Locate the cell with the specified text and output its [X, Y] center coordinate. 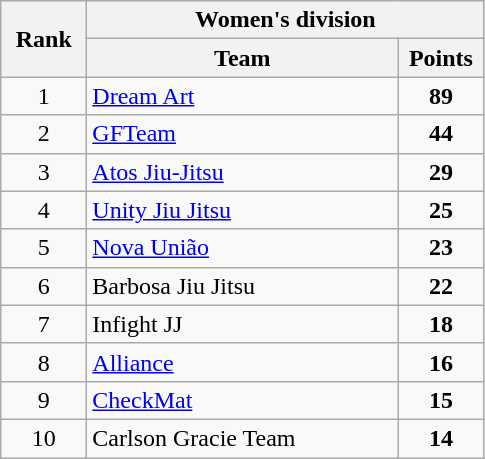
Rank [44, 39]
Unity Jiu Jitsu [242, 210]
Women's division [286, 20]
Team [242, 58]
Infight JJ [242, 324]
GFTeam [242, 134]
Carlson Gracie Team [242, 438]
CheckMat [242, 400]
4 [44, 210]
Dream Art [242, 96]
18 [441, 324]
Atos Jiu-Jitsu [242, 172]
Alliance [242, 362]
9 [44, 400]
10 [44, 438]
5 [44, 248]
29 [441, 172]
1 [44, 96]
44 [441, 134]
6 [44, 286]
Barbosa Jiu Jitsu [242, 286]
7 [44, 324]
16 [441, 362]
89 [441, 96]
25 [441, 210]
Nova União [242, 248]
15 [441, 400]
8 [44, 362]
3 [44, 172]
Points [441, 58]
14 [441, 438]
2 [44, 134]
23 [441, 248]
22 [441, 286]
